For the text-containing cell, return its midpoint in [x, y] coordinate format. 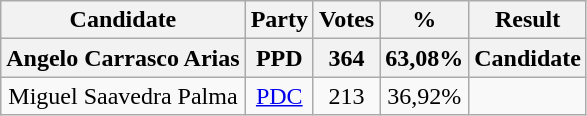
364 [346, 58]
36,92% [424, 96]
Votes [346, 20]
63,08% [424, 58]
PDC [279, 96]
Party [279, 20]
213 [346, 96]
Miguel Saavedra Palma [123, 96]
Result [528, 20]
Angelo Carrasco Arias [123, 58]
% [424, 20]
PPD [279, 58]
